Search for the cell housing the specified text and yield its [X, Y] center coordinate. 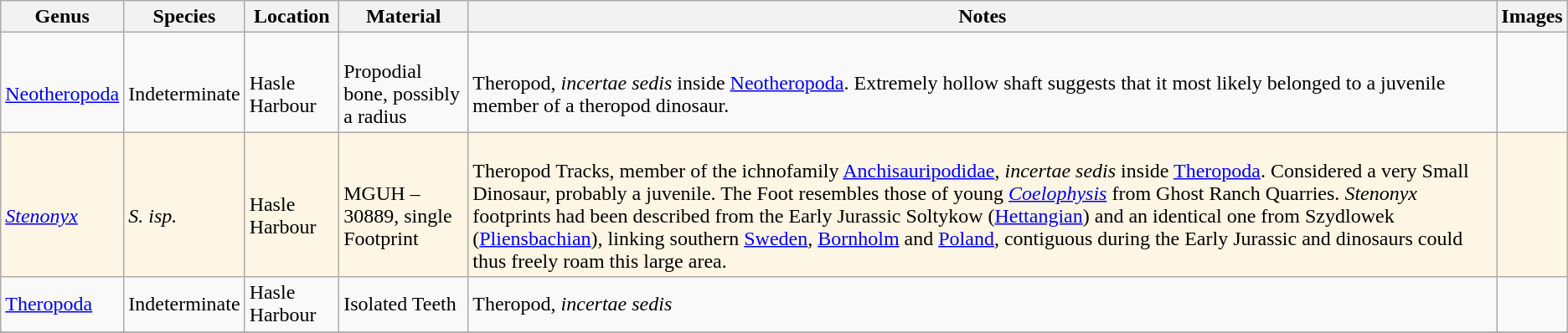
Species [184, 17]
Genus [62, 17]
Material [404, 17]
Theropod, incertae sedis [983, 305]
Theropoda [62, 305]
Neotheropoda [62, 82]
Location [291, 17]
Stenonyx [62, 204]
Notes [983, 17]
Propodial bone, possibly a radius [404, 82]
MGUH – 30889, single Footprint [404, 204]
Images [1532, 17]
S. isp. [184, 204]
Isolated Teeth [404, 305]
